Return the [X, Y] coordinate for the center point of the cell that contains the specified text.  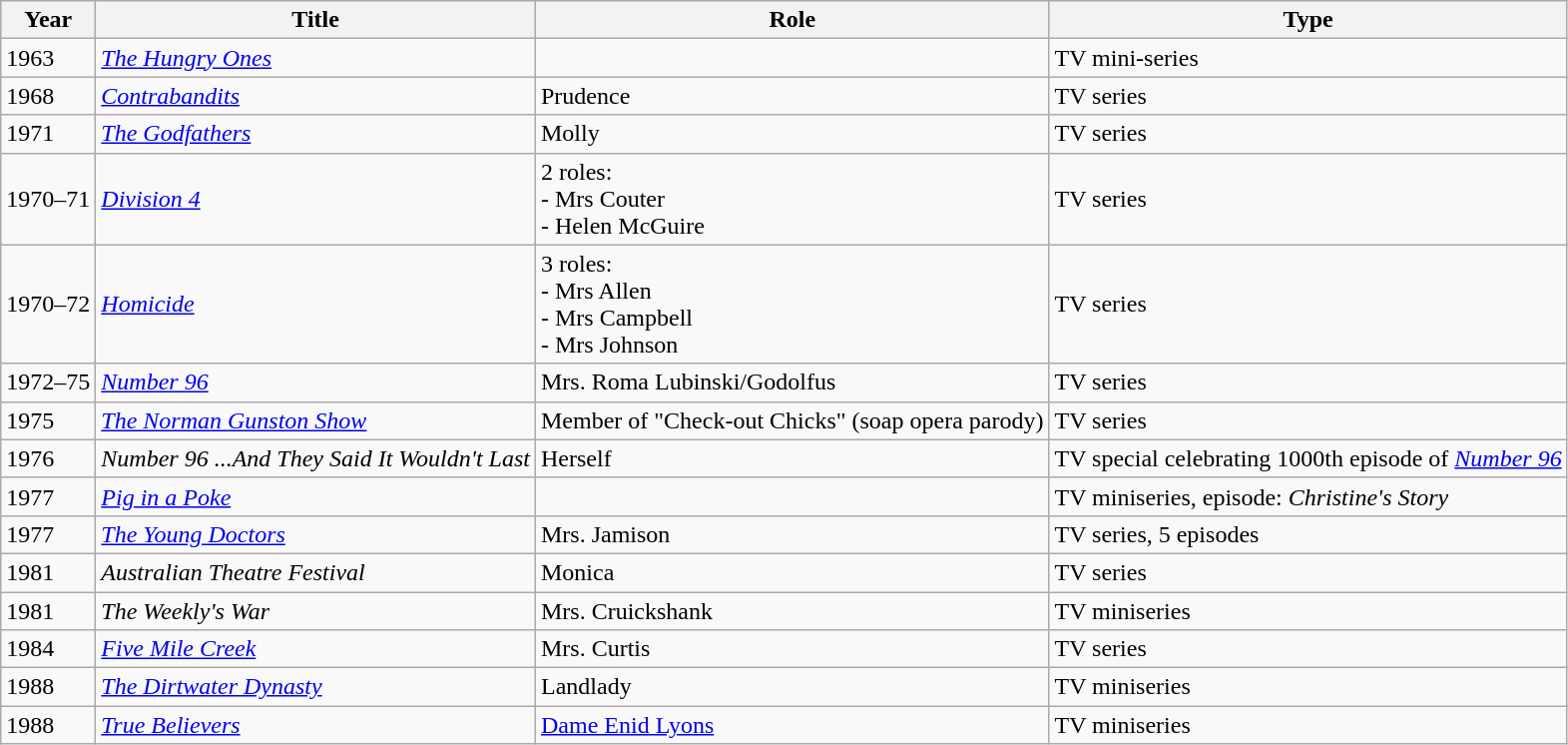
The Dirtwater Dynasty [315, 687]
1984 [48, 649]
Mrs. Jamison [792, 534]
Homicide [315, 304]
TV miniseries, episode: Christine's Story [1307, 496]
Type [1307, 20]
1970–71 [48, 199]
Prudence [792, 96]
TV series, 5 episodes [1307, 534]
Year [48, 20]
Five Mile Creek [315, 649]
1975 [48, 420]
The Norman Gunston Show [315, 420]
1976 [48, 458]
Role [792, 20]
True Believers [315, 725]
3 roles:- Mrs Allen- Mrs Campbell- Mrs Johnson [792, 304]
The Weekly's War [315, 610]
Contrabandits [315, 96]
Mrs. Curtis [792, 649]
Number 96 [315, 382]
The Godfathers [315, 134]
1968 [48, 96]
1963 [48, 58]
1971 [48, 134]
TV mini-series [1307, 58]
Landlady [792, 687]
Molly [792, 134]
2 roles:- Mrs Couter- Helen McGuire [792, 199]
Mrs. Roma Lubinski/Godolfus [792, 382]
Mrs. Cruickshank [792, 610]
Australian Theatre Festival [315, 572]
Title [315, 20]
The Young Doctors [315, 534]
TV special celebrating 1000th episode of Number 96 [1307, 458]
Member of "Check-out Chicks" (soap opera parody) [792, 420]
Number 96 ...And They Said It Wouldn't Last [315, 458]
Dame Enid Lyons [792, 725]
Pig in a Poke [315, 496]
The Hungry Ones [315, 58]
Herself [792, 458]
1970–72 [48, 304]
Monica [792, 572]
1972–75 [48, 382]
Division 4 [315, 199]
